Return the (X, Y) coordinate for the center point of the cell that contains the specified text.  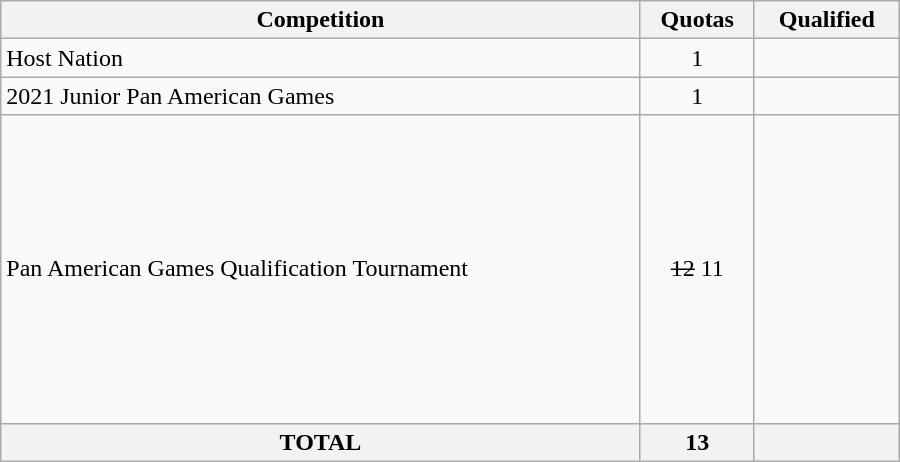
12 11 (697, 269)
13 (697, 442)
Competition (320, 20)
Quotas (697, 20)
Pan American Games Qualification Tournament (320, 269)
Qualified (826, 20)
Host Nation (320, 58)
2021 Junior Pan American Games (320, 96)
TOTAL (320, 442)
